For the text-containing cell, return its midpoint in [x, y] coordinate format. 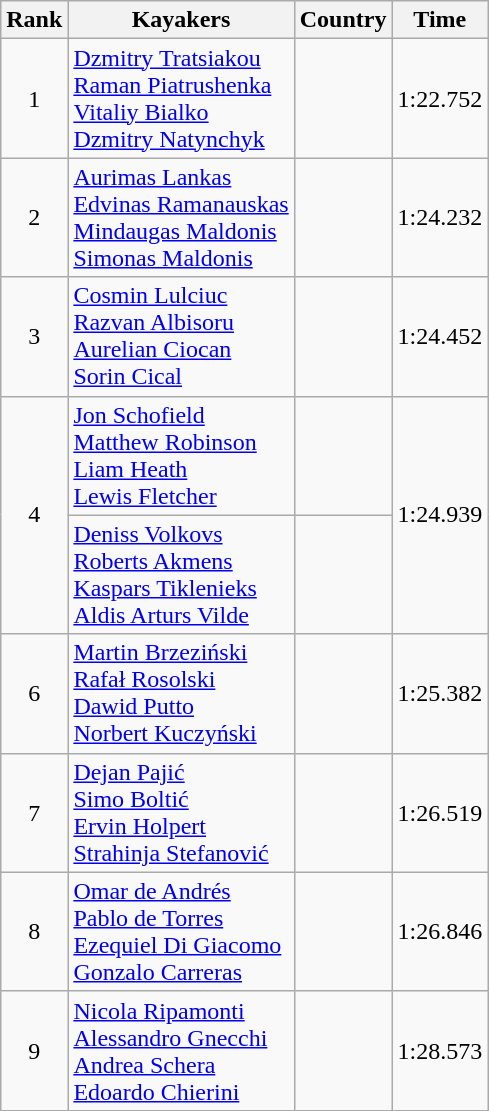
1:24.232 [440, 218]
Rank [34, 20]
1:25.382 [440, 694]
1:24.452 [440, 336]
1 [34, 98]
Nicola RipamontiAlessandro GnecchiAndrea ScheraEdoardo Chierini [181, 1050]
1:24.939 [440, 515]
Cosmin LulciucRazvan AlbisoruAurelian CiocanSorin Cical [181, 336]
Omar de AndrésPablo de TorresEzequiel Di GiacomoGonzalo Carreras [181, 932]
6 [34, 694]
Jon SchofieldMatthew RobinsonLiam HeathLewis Fletcher [181, 456]
1:22.752 [440, 98]
4 [34, 515]
Time [440, 20]
1:26.519 [440, 812]
Aurimas LankasEdvinas RamanauskasMindaugas MaldonisSimonas Maldonis [181, 218]
Martin BrzezińskiRafał RosolskiDawid PuttoNorbert Kuczyński [181, 694]
2 [34, 218]
3 [34, 336]
Dzmitry TratsiakouRaman PiatrushenkaVitaliy BialkoDzmitry Natynchyk [181, 98]
9 [34, 1050]
Kayakers [181, 20]
Country [343, 20]
7 [34, 812]
Dejan PajićSimo BoltićErvin HolpertStrahinja Stefanović [181, 812]
8 [34, 932]
Deniss VolkovsRoberts AkmensKaspars TiklenieksAldis Arturs Vilde [181, 574]
1:28.573 [440, 1050]
1:26.846 [440, 932]
